Locate the cell with the specified text and output its (X, Y) center coordinate. 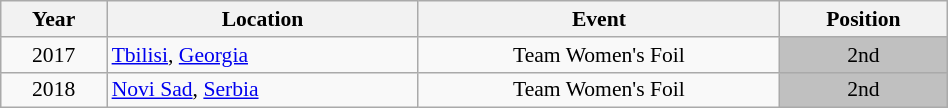
Year (54, 19)
2018 (54, 90)
Position (863, 19)
Event (598, 19)
Tbilisi, Georgia (263, 55)
Location (263, 19)
2017 (54, 55)
Novi Sad, Serbia (263, 90)
